For the text-containing cell, return its midpoint in (X, Y) coordinate format. 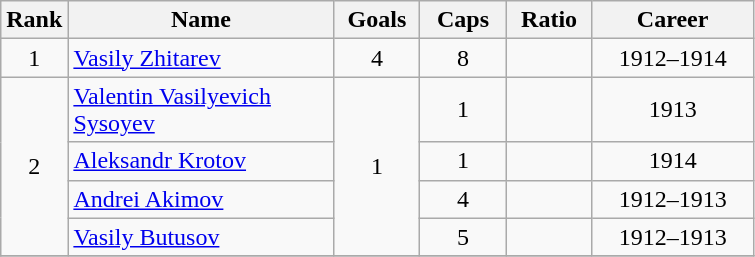
5 (463, 237)
Ratio (549, 20)
2 (34, 166)
8 (463, 58)
Caps (463, 20)
Vasily Butusov (201, 237)
Vasily Zhitarev (201, 58)
Career (672, 20)
Valentin Vasilyevich Sysoyev (201, 110)
Rank (34, 20)
Name (201, 20)
1914 (672, 161)
1912–1914 (672, 58)
1913 (672, 110)
Andrei Akimov (201, 199)
Goals (377, 20)
Aleksandr Krotov (201, 161)
